Search for the cell housing the specified text and yield its (x, y) center coordinate. 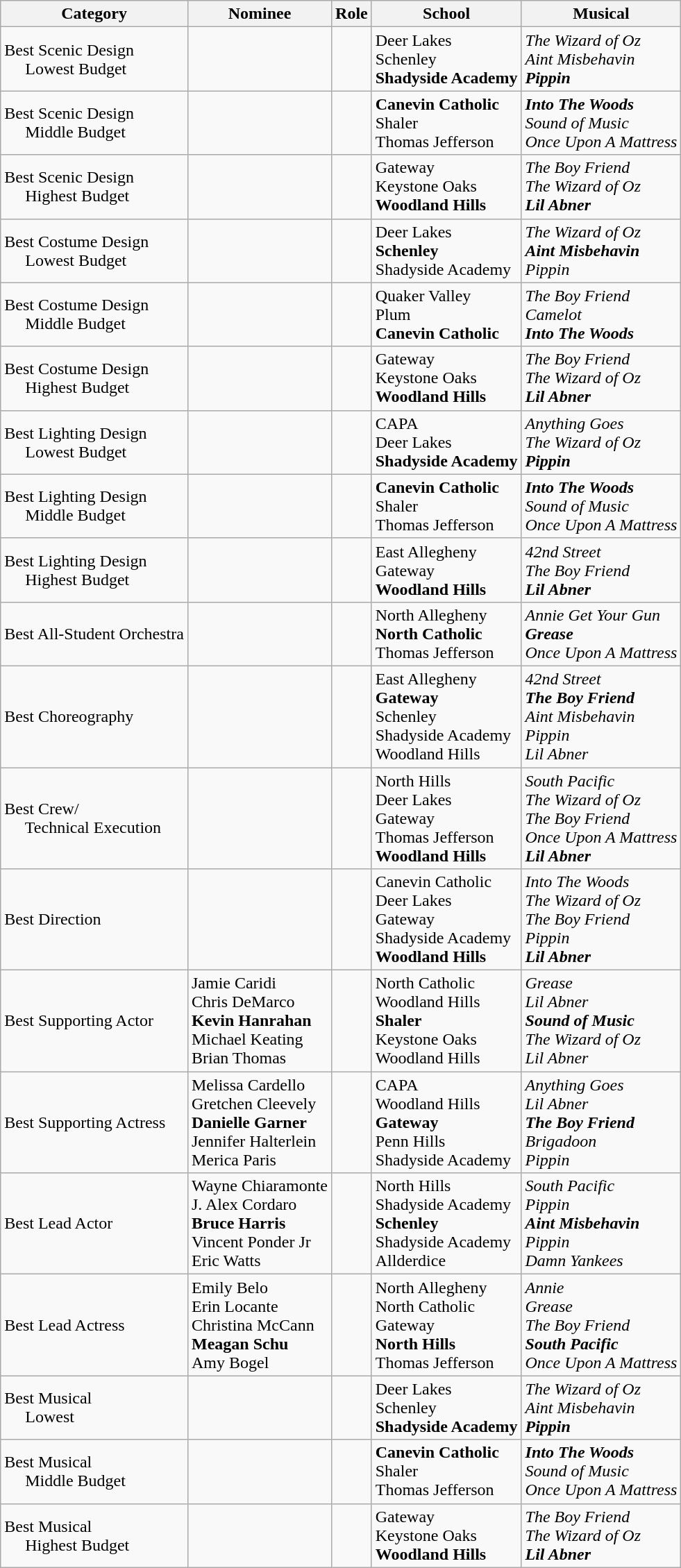
The Boy FriendCamelotInto The Woods (601, 314)
Best Lighting Design Middle Budget (94, 506)
East AlleghenyGatewaySchenleyShadyside AcademyWoodland Hills (446, 716)
Best All-Student Orchestra (94, 634)
Best Direction (94, 920)
South PacificPippinAint MisbehavinPippinDamn Yankees (601, 1224)
42nd StreetThe Boy FriendAint MisbehavinPippinLil Abner (601, 716)
School (446, 14)
Best Lighting Design Highest Budget (94, 570)
South PacificThe Wizard of OzThe Boy FriendOnce Upon A MattressLil Abner (601, 818)
Best Costume Design Lowest Budget (94, 251)
Best Musical Lowest (94, 1408)
North AlleghenyNorth CatholicGatewayNorth HillsThomas Jefferson (446, 1325)
Best Supporting Actress (94, 1122)
East AlleghenyGatewayWoodland Hills (446, 570)
Best Scenic Design Highest Budget (94, 187)
North HillsDeer LakesGatewayThomas JeffersonWoodland Hills (446, 818)
Best Costume Design Middle Budget (94, 314)
Best Musical Highest Budget (94, 1535)
Jamie CaridiChris DeMarcoKevin HanrahanMichael KeatingBrian Thomas (260, 1021)
CAPAWoodland HillsGatewayPenn HillsShadyside Academy (446, 1122)
Best Supporting Actor (94, 1021)
CAPADeer LakesShadyside Academy (446, 442)
Canevin CatholicDeer LakesGatewayShadyside AcademyWoodland Hills (446, 920)
North CatholicWoodland HillsShalerKeystone OaksWoodland Hills (446, 1021)
Nominee (260, 14)
Anything GoesThe Wizard of OzPippin (601, 442)
Best Crew/ Technical Execution (94, 818)
Best Lead Actor (94, 1224)
Into The WoodsThe Wizard of OzThe Boy FriendPippinLil Abner (601, 920)
Quaker ValleyPlumCanevin Catholic (446, 314)
Melissa CardelloGretchen CleevelyDanielle GarnerJennifer HalterleinMerica Paris (260, 1122)
Role (352, 14)
Best Choreography (94, 716)
GreaseLil AbnerSound of MusicThe Wizard of OzLil Abner (601, 1021)
Best Lead Actress (94, 1325)
Emily BeloErin LocanteChristina McCannMeagan SchuAmy Bogel (260, 1325)
Best Costume Design Highest Budget (94, 378)
North HillsShadyside AcademySchenleyShadyside AcademyAllderdice (446, 1224)
Best Musical Middle Budget (94, 1472)
42nd StreetThe Boy FriendLil Abner (601, 570)
Wayne ChiaramonteJ. Alex CordaroBruce HarrisVincent Ponder JrEric Watts (260, 1224)
AnnieGreaseThe Boy FriendSouth PacificOnce Upon A Mattress (601, 1325)
Category (94, 14)
Best Lighting Design Lowest Budget (94, 442)
Annie Get Your GunGreaseOnce Upon A Mattress (601, 634)
Best Scenic Design Middle Budget (94, 123)
North AlleghenyNorth CatholicThomas Jefferson (446, 634)
Anything GoesLil AbnerThe Boy FriendBrigadoonPippin (601, 1122)
Best Scenic Design Lowest Budget (94, 59)
Musical (601, 14)
